For the text-containing cell, return its midpoint in (X, Y) coordinate format. 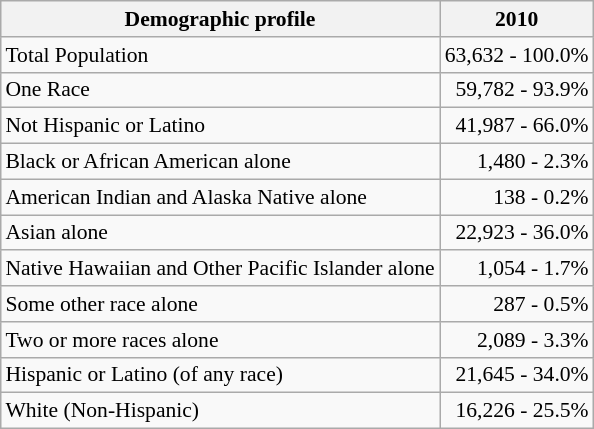
Not Hispanic or Latino (220, 126)
One Race (220, 90)
59,782 - 93.9% (517, 90)
American Indian and Alaska Native alone (220, 197)
Hispanic or Latino (of any race) (220, 375)
White (Non-Hispanic) (220, 411)
41,987 - 66.0% (517, 126)
Asian alone (220, 233)
Native Hawaiian and Other Pacific Islander alone (220, 269)
1,480 - 2.3% (517, 162)
2,089 - 3.3% (517, 340)
Some other race alone (220, 304)
1,054 - 1.7% (517, 269)
2010 (517, 19)
138 - 0.2% (517, 197)
21,645 - 34.0% (517, 375)
Total Population (220, 55)
287 - 0.5% (517, 304)
Black or African American alone (220, 162)
Demographic profile (220, 19)
63,632 - 100.0% (517, 55)
Two or more races alone (220, 340)
16,226 - 25.5% (517, 411)
22,923 - 36.0% (517, 233)
